Scan for the cell matching the given text and deliver its [x, y] coordinate at center. 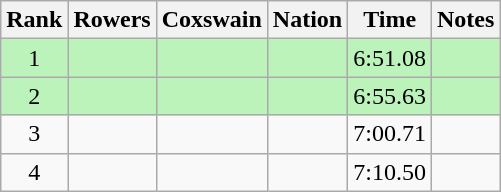
7:00.71 [390, 134]
4 [34, 172]
Notes [465, 20]
Coxswain [212, 20]
2 [34, 96]
Time [390, 20]
3 [34, 134]
6:51.08 [390, 58]
7:10.50 [390, 172]
Rank [34, 20]
Rowers [112, 20]
1 [34, 58]
Nation [307, 20]
6:55.63 [390, 96]
